Locate the cell with the specified text and output its (X, Y) center coordinate. 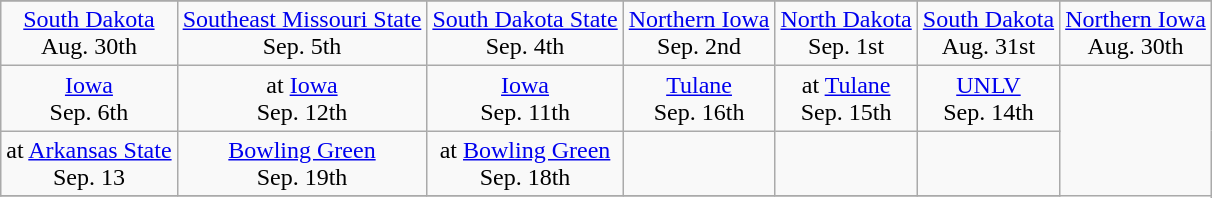
UNLVSep. 14th (988, 98)
at IowaSep. 12th (302, 98)
at Bowling GreenSep. 18th (525, 164)
Northern IowaSep. 2nd (699, 34)
IowaSep. 11th (525, 98)
at TulaneSep. 15th (846, 98)
South DakotaAug. 31st (988, 34)
Northern IowaAug. 30th (1136, 34)
South DakotaAug. 30th (89, 34)
South Dakota StateSep. 4th (525, 34)
North DakotaSep. 1st (846, 34)
Southeast Missouri StateSep. 5th (302, 34)
TulaneSep. 16th (699, 98)
IowaSep. 6th (89, 98)
Bowling GreenSep. 19th (302, 164)
at Arkansas StateSep. 13 (89, 164)
